For the text-containing cell, return its midpoint in (x, y) coordinate format. 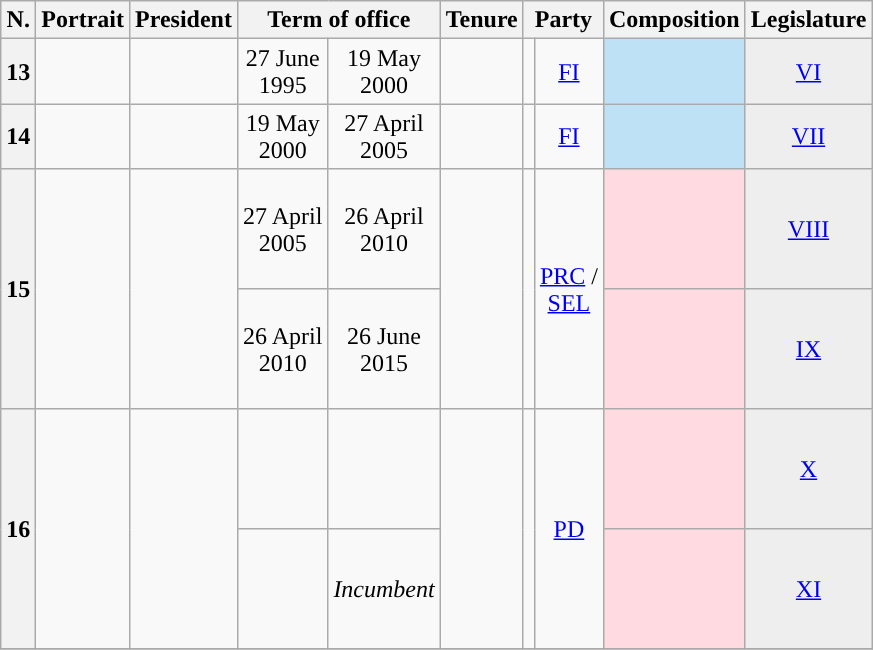
VI (808, 72)
President (183, 20)
XI (808, 589)
PRC / SEL (568, 289)
26 June2015 (384, 349)
Legislature (808, 20)
15 (18, 289)
16 (18, 529)
Term of office (338, 20)
Incumbent (384, 589)
Party (563, 20)
IX (808, 349)
VIII (808, 229)
PD (568, 529)
14 (18, 136)
27 June1995 (282, 72)
13 (18, 72)
N. (18, 20)
VII (808, 136)
Composition (674, 20)
X (808, 469)
Tenure (482, 20)
Portrait (83, 20)
